Search for the cell housing the specified text and yield its (X, Y) center coordinate. 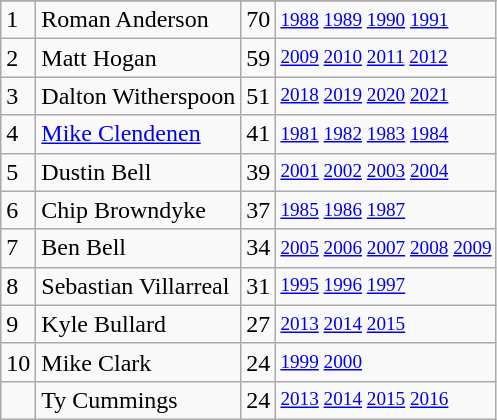
Dalton Witherspoon (138, 96)
2009 2010 2011 2012 (386, 58)
8 (18, 286)
Roman Anderson (138, 20)
7 (18, 248)
1985 1986 1987 (386, 210)
2005 2006 2007 2008 2009 (386, 248)
34 (258, 248)
31 (258, 286)
Ty Cummings (138, 400)
2 (18, 58)
9 (18, 324)
Mike Clendenen (138, 134)
1 (18, 20)
Dustin Bell (138, 172)
Chip Browndyke (138, 210)
1995 1996 1997 (386, 286)
Ben Bell (138, 248)
1988 1989 1990 1991 (386, 20)
Sebastian Villarreal (138, 286)
37 (258, 210)
3 (18, 96)
2013 2014 2015 (386, 324)
70 (258, 20)
2018 2019 2020 2021 (386, 96)
10 (18, 362)
Kyle Bullard (138, 324)
2001 2002 2003 2004 (386, 172)
1999 2000 (386, 362)
4 (18, 134)
5 (18, 172)
Matt Hogan (138, 58)
41 (258, 134)
1981 1982 1983 1984 (386, 134)
59 (258, 58)
Mike Clark (138, 362)
39 (258, 172)
51 (258, 96)
2013 2014 2015 2016 (386, 400)
27 (258, 324)
6 (18, 210)
